Capture the cell that displays the provided text and extract its (X, Y) central coordinate. 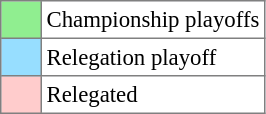
Relegated (152, 95)
Relegation playoff (152, 57)
Championship playoffs (152, 20)
